Capture the cell that displays the provided text and extract its (x, y) central coordinate. 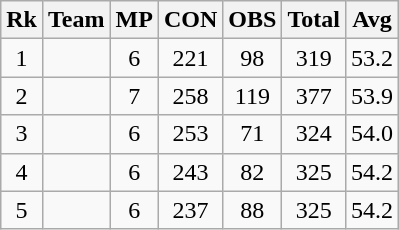
CON (190, 20)
54.0 (372, 134)
324 (314, 134)
243 (190, 172)
Rk (22, 20)
119 (252, 96)
Total (314, 20)
5 (22, 210)
Team (76, 20)
71 (252, 134)
1 (22, 58)
OBS (252, 20)
7 (134, 96)
4 (22, 172)
53.2 (372, 58)
319 (314, 58)
MP (134, 20)
Avg (372, 20)
3 (22, 134)
2 (22, 96)
82 (252, 172)
253 (190, 134)
221 (190, 58)
377 (314, 96)
258 (190, 96)
98 (252, 58)
53.9 (372, 96)
88 (252, 210)
237 (190, 210)
